Locate the cell with the specified text and output its (x, y) center coordinate. 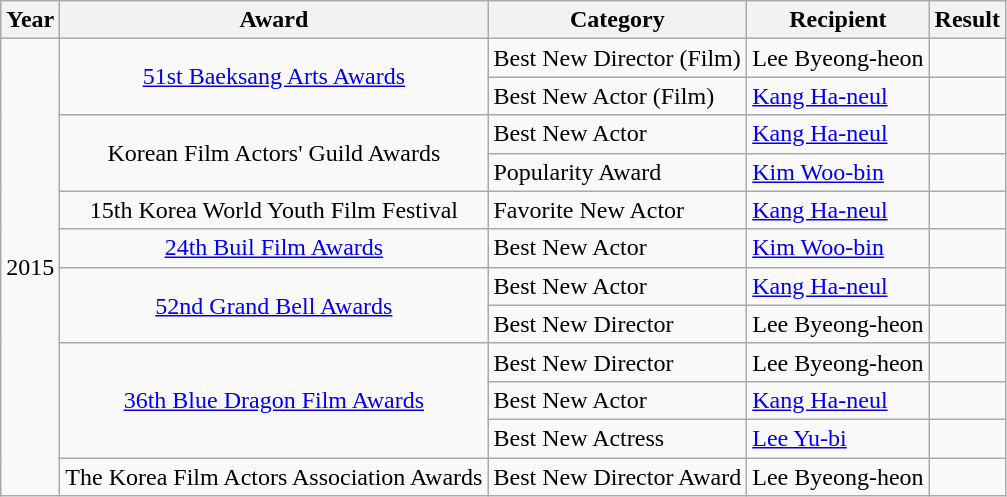
36th Blue Dragon Film Awards (274, 400)
Favorite New Actor (618, 210)
Result (967, 20)
52nd Grand Bell Awards (274, 305)
Recipient (838, 20)
Best New Director Award (618, 477)
51st Baeksang Arts Awards (274, 77)
2015 (30, 268)
24th Buil Film Awards (274, 248)
Year (30, 20)
Best New Director (Film) (618, 58)
Best New Actor (Film) (618, 96)
Award (274, 20)
Popularity Award (618, 172)
The Korea Film Actors Association Awards (274, 477)
Best New Actress (618, 438)
Lee Yu-bi (838, 438)
Category (618, 20)
15th Korea World Youth Film Festival (274, 210)
Korean Film Actors' Guild Awards (274, 153)
